Search for the cell housing the specified text and yield its (X, Y) center coordinate. 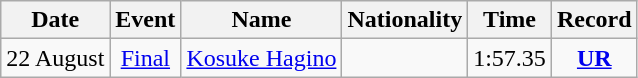
Record (594, 20)
Date (56, 20)
Nationality (405, 20)
Event (146, 20)
22 August (56, 58)
UR (594, 58)
Kosuke Hagino (262, 58)
Time (510, 20)
Name (262, 20)
Final (146, 58)
1:57.35 (510, 58)
